Search for the cell housing the specified text and yield its (X, Y) center coordinate. 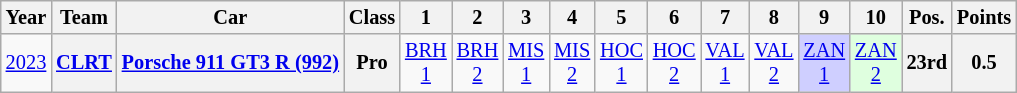
9 (824, 17)
Year (26, 17)
0.5 (984, 63)
Pos. (927, 17)
Class (372, 17)
VAL1 (726, 63)
7 (726, 17)
4 (572, 17)
Pro (372, 63)
Points (984, 17)
BRH1 (426, 63)
10 (876, 17)
5 (622, 17)
Team (84, 17)
HOC2 (674, 63)
ZAN2 (876, 63)
23rd (927, 63)
BRH2 (478, 63)
VAL2 (774, 63)
2 (478, 17)
HOC1 (622, 63)
Porsche 911 GT3 R (992) (230, 63)
6 (674, 17)
2023 (26, 63)
Car (230, 17)
MIS1 (526, 63)
MIS2 (572, 63)
1 (426, 17)
8 (774, 17)
CLRT (84, 63)
3 (526, 17)
ZAN1 (824, 63)
